Capture the cell that displays the provided text and extract its (x, y) central coordinate. 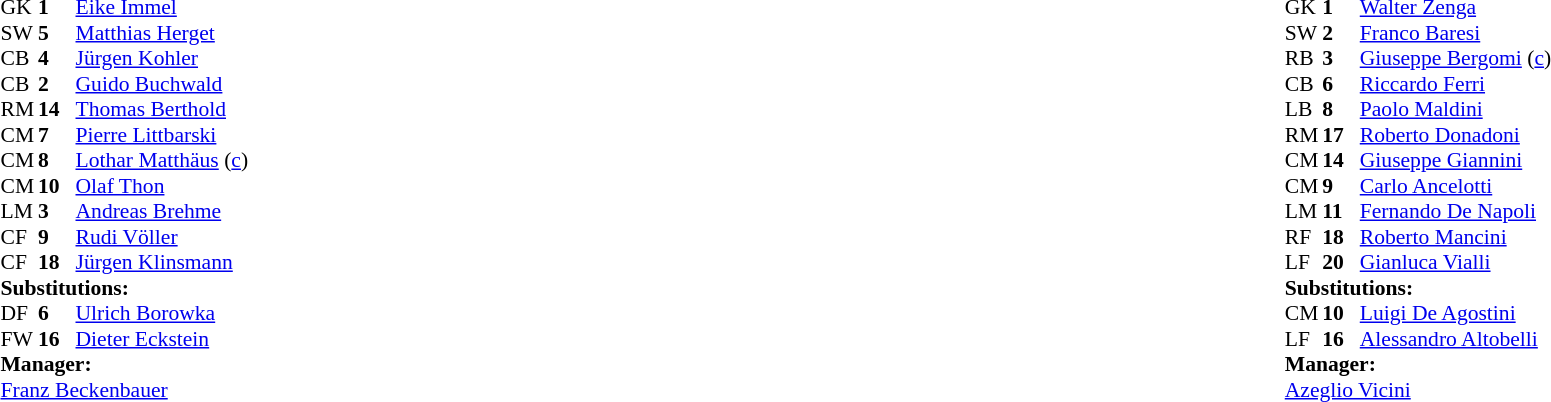
Dieter Eckstein (162, 339)
DF (19, 313)
Olaf Thon (162, 186)
Ulrich Borowka (162, 313)
11 (1341, 211)
4 (57, 59)
Giuseppe Giannini (1456, 161)
Guido Buchwald (162, 84)
Fernando De Napoli (1456, 211)
Jürgen Kohler (162, 59)
Giuseppe Bergomi (c) (1456, 59)
Carlo Ancelotti (1456, 186)
Rudi Völler (162, 237)
Paolo Maldini (1456, 109)
Pierre Littbarski (162, 135)
Franco Baresi (1456, 33)
Lothar Matthäus (c) (162, 161)
RB (1304, 59)
Alessandro Altobelli (1456, 339)
20 (1341, 263)
Roberto Donadoni (1456, 135)
Gianluca Vialli (1456, 263)
Roberto Mancini (1456, 237)
Jürgen Klinsmann (162, 263)
RF (1304, 237)
17 (1341, 135)
LB (1304, 109)
Luigi De Agostini (1456, 313)
7 (57, 135)
Andreas Brehme (162, 211)
Thomas Berthold (162, 109)
5 (57, 33)
FW (19, 339)
Matthias Herget (162, 33)
Riccardo Ferri (1456, 84)
